Return (x, y) of the center of cell containing provided text 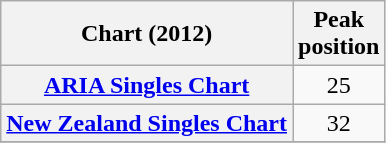
Chart (2012) (147, 34)
ARIA Singles Chart (147, 85)
New Zealand Singles Chart (147, 123)
Peakposition (338, 34)
32 (338, 123)
25 (338, 85)
